Output the (X, Y) coordinate of the center of the cell containing the given text.  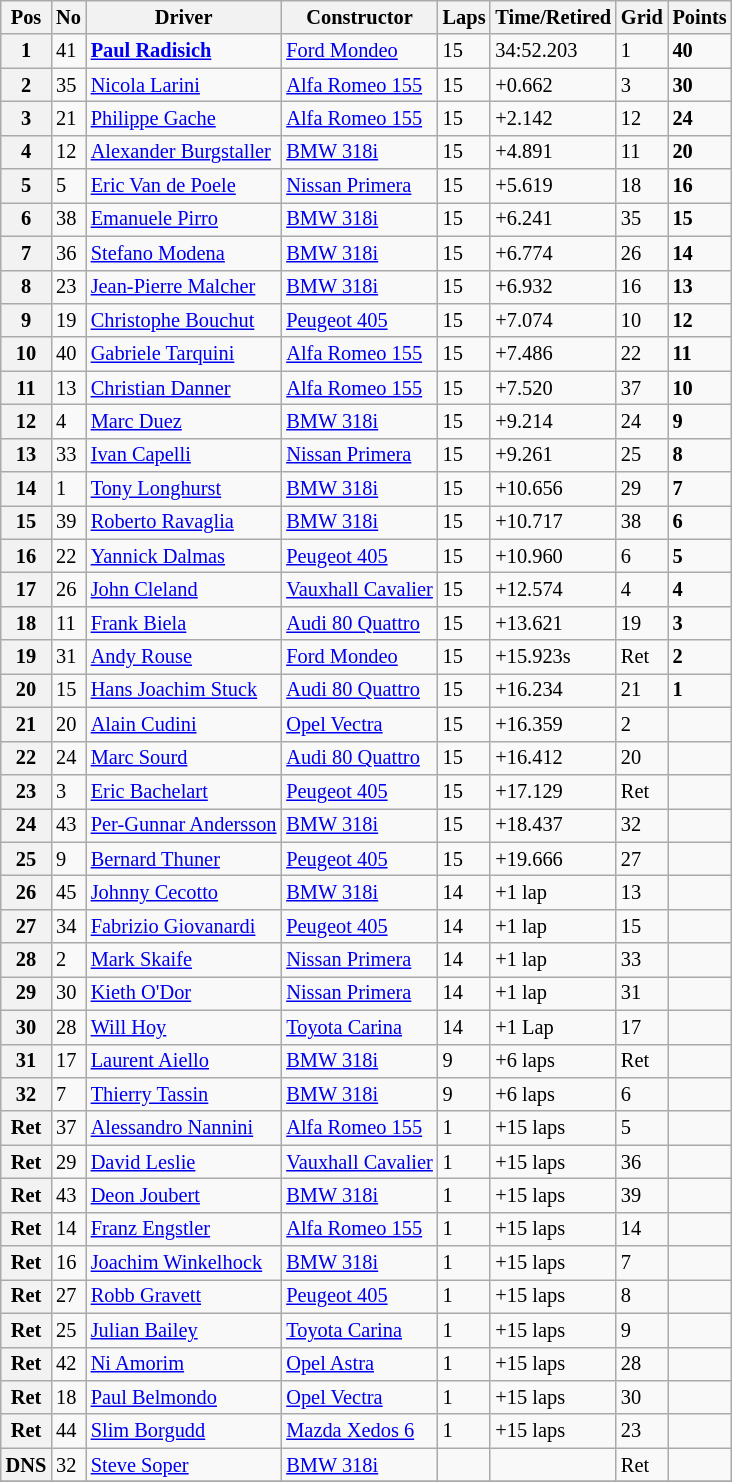
Johnny Cecotto (184, 892)
Opel Astra (359, 1364)
Driver (184, 17)
Jean-Pierre Malcher (184, 287)
Time/Retired (553, 17)
+18.437 (553, 825)
Hans Joachim Stuck (184, 690)
+9.261 (553, 455)
Frank Biela (184, 623)
41 (68, 51)
DNS (26, 1465)
Joachim Winkelhock (184, 1263)
Steve Soper (184, 1465)
42 (68, 1364)
Robb Gravett (184, 1296)
Alessandro Nannini (184, 1128)
+0.662 (553, 85)
No (68, 17)
Slim Borgudd (184, 1431)
Per-Gunnar Andersson (184, 825)
Stefano Modena (184, 253)
Laps (464, 17)
Alexander Burgstaller (184, 152)
+16.234 (553, 690)
Eric Van de Poele (184, 186)
Grid (642, 17)
34 (68, 926)
Roberto Ravaglia (184, 522)
Philippe Gache (184, 118)
+9.214 (553, 421)
Points (700, 17)
+10.960 (553, 556)
34:52.203 (553, 51)
Marc Sourd (184, 758)
Fabrizio Giovanardi (184, 926)
Kieth O'Dor (184, 993)
+2.142 (553, 118)
Marc Duez (184, 421)
+1 Lap (553, 1027)
Christian Danner (184, 388)
David Leslie (184, 1162)
+5.619 (553, 186)
45 (68, 892)
+6.932 (553, 287)
+15.923s (553, 657)
+19.666 (553, 859)
Christophe Bouchut (184, 320)
+7.520 (553, 388)
Gabriele Tarquini (184, 354)
Yannick Dalmas (184, 556)
Tony Longhurst (184, 489)
Deon Joubert (184, 1195)
Bernard Thuner (184, 859)
Nicola Larini (184, 85)
+16.412 (553, 758)
+13.621 (553, 623)
+12.574 (553, 589)
+17.129 (553, 791)
Eric Bachelart (184, 791)
+16.359 (553, 724)
Paul Belmondo (184, 1397)
Will Hoy (184, 1027)
Thierry Tassin (184, 1094)
Pos (26, 17)
Paul Radisich (184, 51)
Laurent Aiello (184, 1061)
Franz Engstler (184, 1229)
Emanuele Pirro (184, 219)
Alain Cudini (184, 724)
Andy Rouse (184, 657)
Ivan Capelli (184, 455)
+6.241 (553, 219)
John Cleland (184, 589)
44 (68, 1431)
Constructor (359, 17)
+7.074 (553, 320)
Mark Skaife (184, 960)
+7.486 (553, 354)
+10.717 (553, 522)
Ni Amorim (184, 1364)
+4.891 (553, 152)
Mazda Xedos 6 (359, 1431)
+6.774 (553, 253)
Julian Bailey (184, 1330)
+10.656 (553, 489)
